Return [x, y] of the center of cell containing provided text 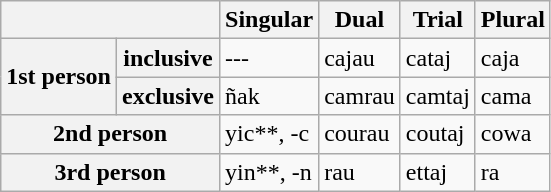
cowa [512, 134]
exclusive [168, 96]
camrau [360, 96]
ra [512, 172]
camtaj [438, 96]
caja [512, 58]
yin**, -n [270, 172]
Dual [360, 20]
Trial [438, 20]
Singular [270, 20]
--- [270, 58]
yic**, -c [270, 134]
2nd person [110, 134]
inclusive [168, 58]
ñak [270, 96]
cama [512, 96]
1st person [59, 77]
ettaj [438, 172]
rau [360, 172]
cataj [438, 58]
coutaj [438, 134]
cajau [360, 58]
courau [360, 134]
3rd person [110, 172]
Plural [512, 20]
